Provide the (X, Y) coordinate of the cell's center where the given text is located.  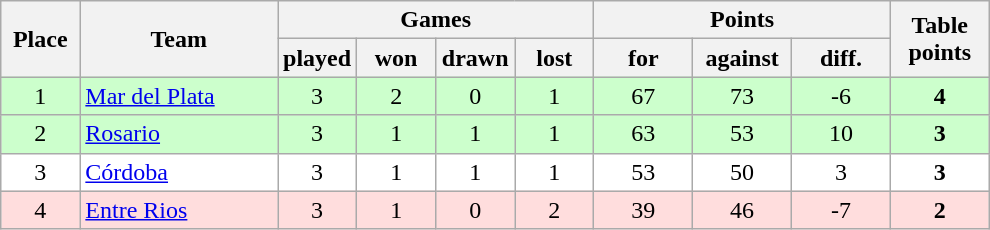
Córdoba (179, 172)
67 (644, 96)
against (742, 58)
Place (40, 39)
Team (179, 39)
diff. (842, 58)
Points (742, 20)
for (644, 58)
46 (742, 210)
50 (742, 172)
-7 (842, 210)
played (318, 58)
lost (554, 58)
39 (644, 210)
Entre Rios (179, 210)
won (396, 58)
10 (842, 134)
drawn (476, 58)
Games (436, 20)
Tablepoints (940, 39)
63 (644, 134)
Rosario (179, 134)
73 (742, 96)
Mar del Plata (179, 96)
-6 (842, 96)
